Find where the given text appears and provide that cell's center as (x, y) coordinate. 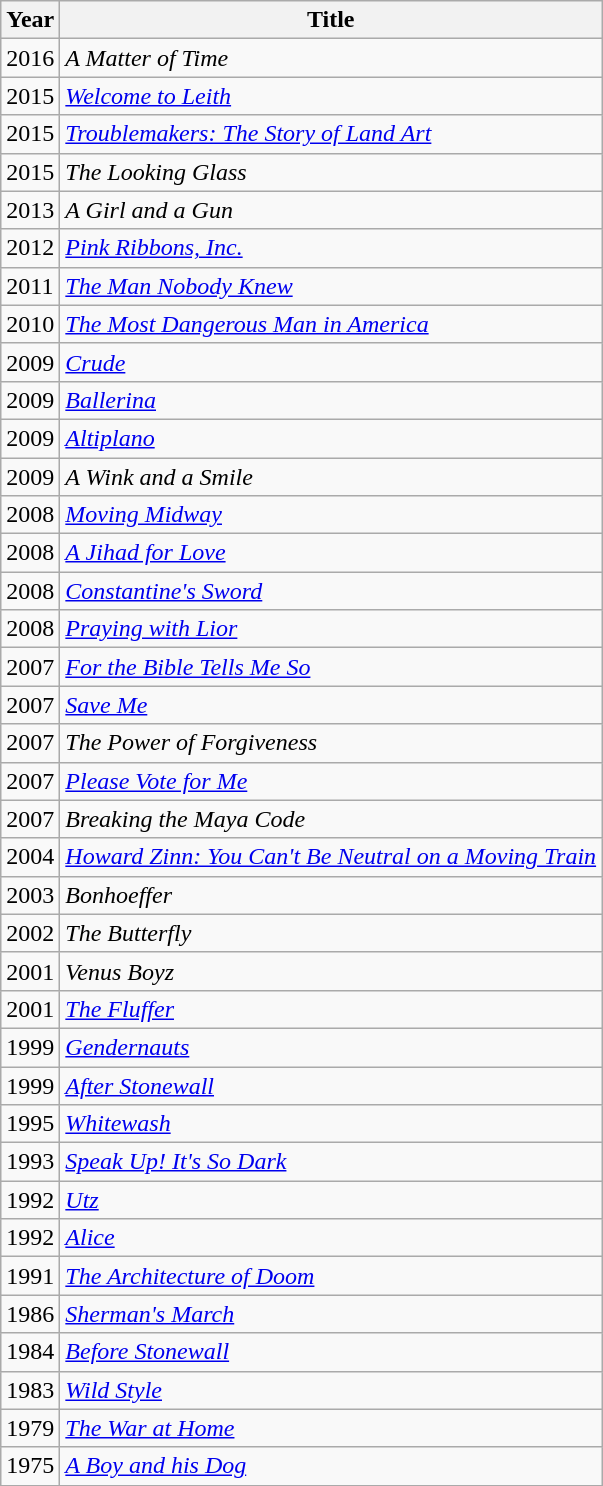
Venus Boyz (331, 971)
Crude (331, 362)
2011 (30, 286)
Save Me (331, 705)
Whitewash (331, 1124)
1993 (30, 1162)
2013 (30, 210)
Altiplano (331, 438)
1984 (30, 1352)
Speak Up! It's So Dark (331, 1162)
Ballerina (331, 400)
Breaking the Maya Code (331, 819)
Alice (331, 1238)
Before Stonewall (331, 1352)
2002 (30, 933)
For the Bible Tells Me So (331, 667)
2012 (30, 248)
Pink Ribbons, Inc. (331, 248)
1975 (30, 1466)
A Girl and a Gun (331, 210)
Please Vote for Me (331, 781)
1979 (30, 1428)
The Fluffer (331, 1009)
Moving Midway (331, 515)
After Stonewall (331, 1085)
1995 (30, 1124)
A Boy and his Dog (331, 1466)
1991 (30, 1276)
The Architecture of Doom (331, 1276)
A Wink and a Smile (331, 477)
A Matter of Time (331, 58)
2010 (30, 324)
Constantine's Sword (331, 591)
Gendernauts (331, 1047)
Sherman's March (331, 1314)
The Most Dangerous Man in America (331, 324)
The War at Home (331, 1428)
Welcome to Leith (331, 96)
The Power of Forgiveness (331, 743)
1983 (30, 1390)
A Jihad for Love (331, 553)
1986 (30, 1314)
Utz (331, 1200)
Praying with Lior (331, 629)
Bonhoeffer (331, 895)
Year (30, 20)
2004 (30, 857)
The Looking Glass (331, 172)
Title (331, 20)
Troublemakers: The Story of Land Art (331, 134)
The Butterfly (331, 933)
The Man Nobody Knew (331, 286)
Howard Zinn: You Can't Be Neutral on a Moving Train (331, 857)
2016 (30, 58)
2003 (30, 895)
Wild Style (331, 1390)
